Pinpoint the cell where the given text exists, returning its (X, Y) midpoint coordinate. 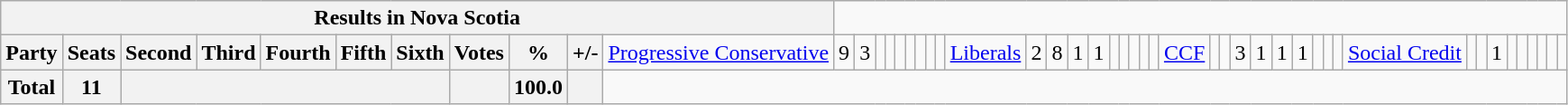
Seats (91, 52)
8 (1057, 52)
CCF (1184, 52)
Third (229, 52)
Total (32, 87)
+/- (586, 52)
Liberals (986, 52)
Progressive Conservative (719, 52)
Fifth (363, 52)
% (537, 52)
100.0 (537, 87)
9 (844, 52)
Fourth (298, 52)
Votes (479, 52)
Social Credit (1405, 52)
2 (1037, 52)
Sixth (420, 52)
Party (32, 52)
Second (159, 52)
11 (91, 87)
Results in Nova Scotia (417, 18)
